Extract the [x, y] coordinate from the center of the cell holding the provided text.  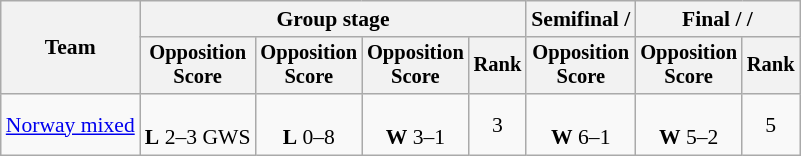
Team [70, 48]
5 [771, 124]
Semifinal / [580, 19]
Group stage [333, 19]
Norway mixed [70, 124]
Final / / [717, 19]
W 6–1 [580, 124]
L 2–3 GWS [198, 124]
W 5–2 [688, 124]
3 [498, 124]
L 0–8 [308, 124]
W 3–1 [416, 124]
